Return [X, Y] of the center of cell containing provided text 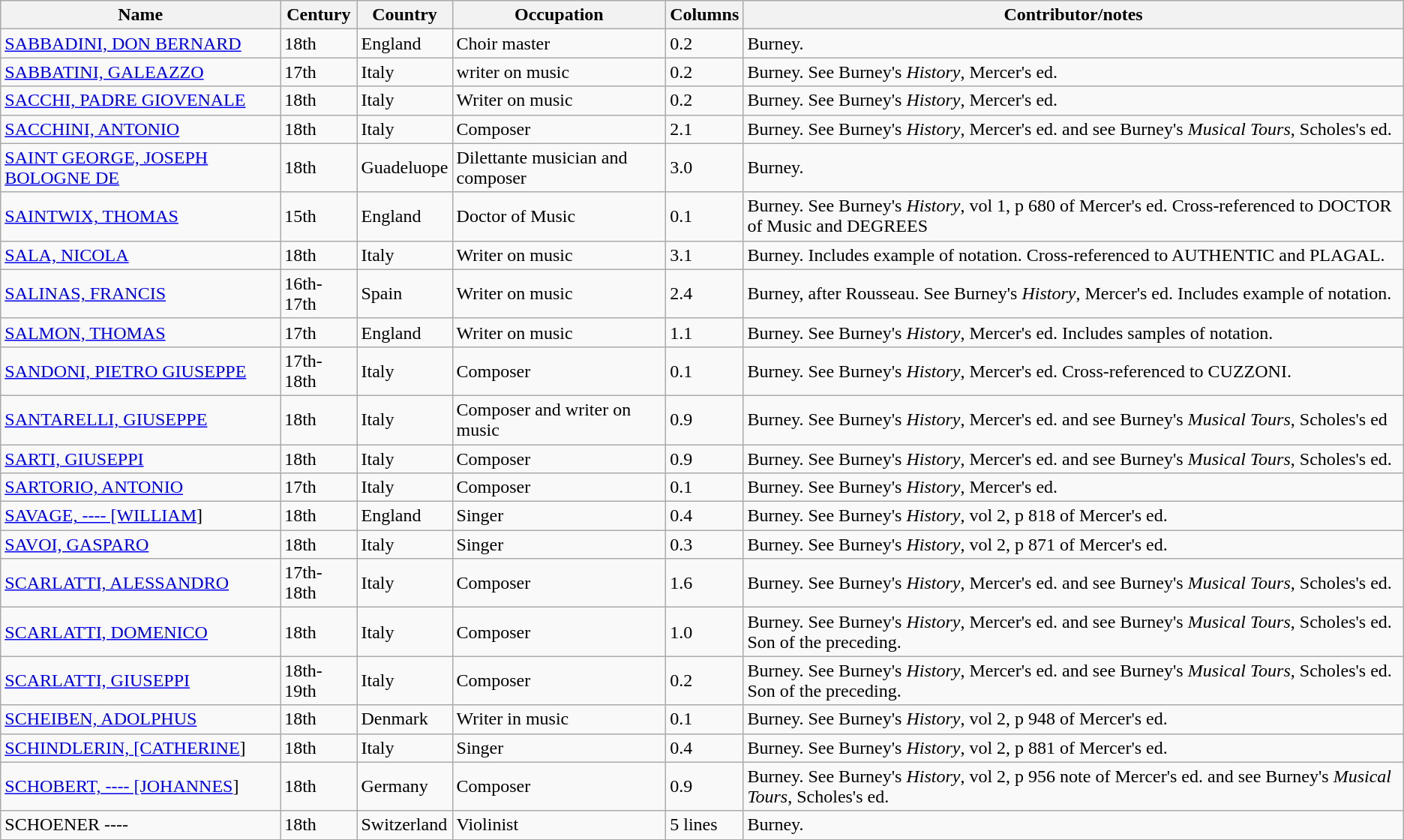
Name [141, 15]
Burney. See Burney's History, vol 2, p 956 note of Mercer's ed. and see Burney's Musical Tours, Scholes's ed. [1073, 786]
Century [319, 15]
SABBATINI, GALEAZZO [141, 72]
2.4 [705, 294]
Composer and writer on music [559, 420]
Guadeluope [405, 168]
SACCHINI, ANTONIO [141, 129]
2.1 [705, 129]
SCHOBERT, ---- [JOHANNES] [141, 786]
1.6 [705, 583]
Contributor/notes [1073, 15]
SAINTWIX, THOMAS [141, 216]
SAVOI, GASPARO [141, 544]
SCHOENER ---- [141, 825]
SARTORIO, ANTONIO [141, 487]
SAINT GEORGE, JOSEPH BOLOGNE DE [141, 168]
1.0 [705, 631]
Burney, after Rousseau. See Burney's History, Mercer's ed. Includes example of notation. [1073, 294]
18th-19th [319, 681]
Dilettante musician and composer [559, 168]
15th [319, 216]
Burney. Includes example of notation. Cross-referenced to AUTHENTIC and PLAGAL. [1073, 255]
Germany [405, 786]
Writer in music [559, 719]
SARTI, GIUSEPPI [141, 458]
Burney. See Burney's History, vol 2, p 871 of Mercer's ed. [1073, 544]
0.3 [705, 544]
SCHEIBEN, ADOLPHUS [141, 719]
Burney. See Burney's History, vol 2, p 881 of Mercer's ed. [1073, 748]
SANDONI, PIETRO GIUSEPPE [141, 370]
5 lines [705, 825]
Country [405, 15]
Burney. See Burney's History, vol 1, p 680 of Mercer's ed. Cross-referenced to DOCTOR of Music and DEGREES [1073, 216]
Occupation [559, 15]
SCARLATTI, DOMENICO [141, 631]
Columns [705, 15]
SALINAS, FRANCIS [141, 294]
3.0 [705, 168]
16th-17th [319, 294]
SALA, NICOLA [141, 255]
Doctor of Music [559, 216]
Switzerland [405, 825]
SCHINDLERIN, [CATHERINE] [141, 748]
SACCHI, PADRE GIOVENALE [141, 100]
SALMON, THOMAS [141, 332]
Burney. See Burney's History, vol 2, p 948 of Mercer's ed. [1073, 719]
writer on music [559, 72]
Burney. See Burney's History, Mercer's ed. and see Burney's Musical Tours, Scholes's ed [1073, 420]
SCARLATTI, ALESSANDRO [141, 583]
SCARLATTI, GIUSEPPI [141, 681]
3.1 [705, 255]
Violinist [559, 825]
Spain [405, 294]
Choir master [559, 43]
SABBADINI, DON BERNARD [141, 43]
Burney. See Burney's History, Mercer's ed. Cross-referenced to CUZZONI. [1073, 370]
SANTARELLI, GIUSEPPE [141, 420]
Burney. See Burney's History, Mercer's ed. Includes samples of notation. [1073, 332]
1.1 [705, 332]
Burney. See Burney's History, vol 2, p 818 of Mercer's ed. [1073, 516]
Denmark [405, 719]
SAVAGE, ---- [WILLIAM] [141, 516]
